Determine the [x, y] coordinate at the center of the cell enclosing the given text.  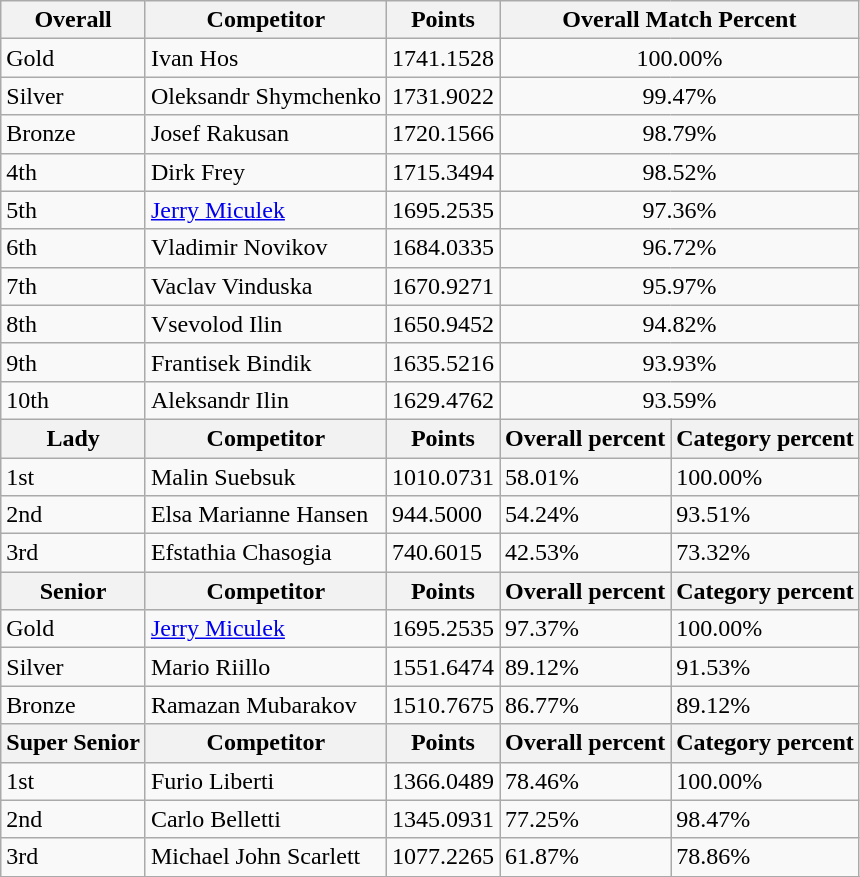
99.47% [680, 96]
Overall Match Percent [680, 20]
4th [74, 172]
61.87% [586, 857]
58.01% [586, 477]
1629.4762 [442, 400]
97.37% [586, 629]
1650.9452 [442, 324]
96.72% [680, 248]
Oleksandr Shymchenko [266, 96]
10th [74, 400]
1670.9271 [442, 286]
78.46% [586, 781]
98.79% [680, 134]
Frantisek Bindik [266, 362]
91.53% [766, 667]
1010.0731 [442, 477]
Mario Riillo [266, 667]
Super Senior [74, 743]
1345.0931 [442, 819]
1715.3494 [442, 172]
98.47% [766, 819]
93.51% [766, 515]
Overall [74, 20]
8th [74, 324]
1366.0489 [442, 781]
Ramazan Mubarakov [266, 705]
Furio Liberti [266, 781]
Aleksandr Ilin [266, 400]
Josef Rakusan [266, 134]
73.32% [766, 553]
7th [74, 286]
93.59% [680, 400]
Michael John Scarlett [266, 857]
Malin Suebsuk [266, 477]
Elsa Marianne Hansen [266, 515]
Lady [74, 438]
1510.7675 [442, 705]
Vaclav Vinduska [266, 286]
944.5000 [442, 515]
1731.9022 [442, 96]
1684.0335 [442, 248]
98.52% [680, 172]
740.6015 [442, 553]
94.82% [680, 324]
54.24% [586, 515]
5th [74, 210]
78.86% [766, 857]
Dirk Frey [266, 172]
42.53% [586, 553]
86.77% [586, 705]
Vladimir Novikov [266, 248]
9th [74, 362]
1635.5216 [442, 362]
1077.2265 [442, 857]
Efstathia Chasogia [266, 553]
Ivan Hos [266, 58]
1551.6474 [442, 667]
1720.1566 [442, 134]
Carlo Belletti [266, 819]
93.93% [680, 362]
95.97% [680, 286]
97.36% [680, 210]
1741.1528 [442, 58]
77.25% [586, 819]
Senior [74, 591]
Vsevolod Ilin [266, 324]
6th [74, 248]
